Scan for the cell matching the given text and deliver its (x, y) coordinate at center. 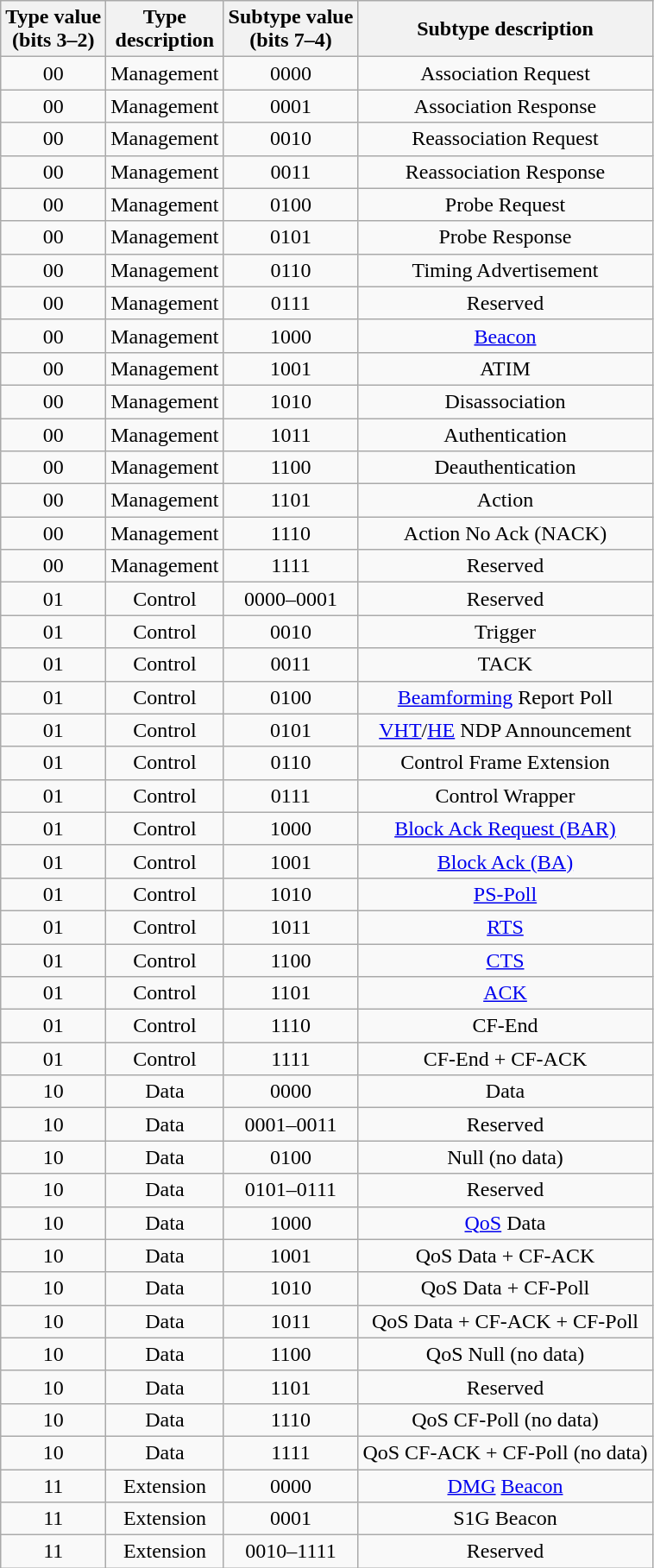
0001–0011 (291, 1124)
TACK (506, 664)
Control Frame Extension (506, 763)
Reassociation Response (506, 172)
ATIM (506, 368)
Probe Response (506, 237)
VHT/HE NDP Announcement (506, 730)
QoS Null (no data) (506, 1354)
QoS CF-ACK + CF-Poll (no data) (506, 1452)
Action No Ack (NACK) (506, 533)
QoS Data + CF-ACK + CF-Poll (506, 1321)
CF-End + CF-ACK (506, 1059)
Control Wrapper (506, 796)
Beacon (506, 336)
QoS Data + CF-Poll (506, 1288)
Reassociation Request (506, 139)
Block Ack Request (BAR) (506, 828)
0010–1111 (291, 1552)
0000–0001 (291, 599)
CTS (506, 960)
Authentication (506, 434)
S1G Beacon (506, 1519)
Association Response (506, 106)
Block Ack (BA) (506, 861)
Type value(bits 3–2) (53, 29)
CF-End (506, 1026)
QoS Data (506, 1223)
Subtype description (506, 29)
QoS CF-Poll (no data) (506, 1420)
ACK (506, 993)
Action (506, 501)
PS-Poll (506, 894)
Deauthentication (506, 468)
QoS Data + CF-ACK (506, 1256)
Null (no data) (506, 1157)
Disassociation (506, 401)
Subtype value(bits 7–4) (291, 29)
Timing Advertisement (506, 270)
Beamforming Report Poll (506, 697)
Probe Request (506, 205)
RTS (506, 927)
0101–0111 (291, 1190)
Typedescription (165, 29)
Trigger (506, 632)
DMG Beacon (506, 1485)
Association Request (506, 73)
